From the cell containing the given text, extract its center point as (x, y) coordinate. 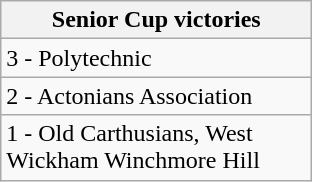
Senior Cup victories (156, 20)
3 - Polytechnic (156, 58)
1 - Old Carthusians, West Wickham Winchmore Hill (156, 148)
2 - Actonians Association (156, 96)
